Scan for the cell matching the given text and deliver its [X, Y] coordinate at center. 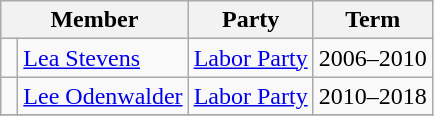
Lea Stevens [103, 58]
Term [372, 20]
2010–2018 [372, 96]
Party [250, 20]
2006–2010 [372, 58]
Lee Odenwalder [103, 96]
Member [94, 20]
